Search for the cell housing the specified text and yield its [x, y] center coordinate. 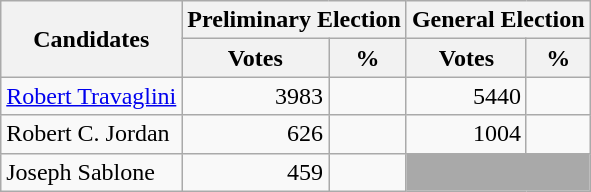
459 [256, 172]
1004 [466, 134]
Joseph Sablone [92, 172]
626 [256, 134]
5440 [466, 96]
Robert C. Jordan [92, 134]
Preliminary Election [294, 20]
General Election [498, 20]
Robert Travaglini [92, 96]
3983 [256, 96]
Candidates [92, 39]
